Scan for the cell matching the given text and deliver its [x, y] coordinate at center. 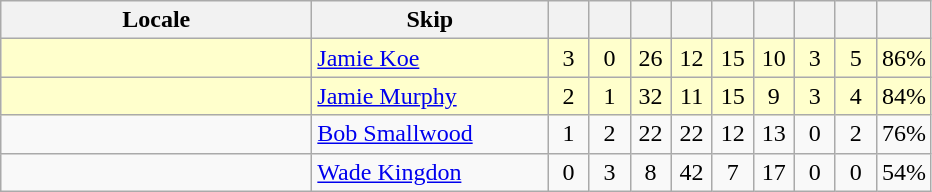
9 [774, 96]
5 [856, 58]
Skip [430, 20]
10 [774, 58]
17 [774, 172]
86% [904, 58]
Bob Smallwood [430, 134]
7 [732, 172]
11 [692, 96]
54% [904, 172]
42 [692, 172]
Jamie Murphy [430, 96]
13 [774, 134]
32 [650, 96]
Wade Kingdon [430, 172]
84% [904, 96]
26 [650, 58]
Jamie Koe [430, 58]
Locale [156, 20]
8 [650, 172]
76% [904, 134]
4 [856, 96]
